Search for the cell housing the specified text and yield its (x, y) center coordinate. 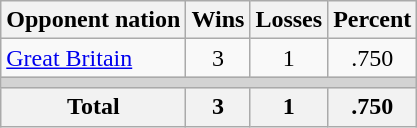
Percent (372, 20)
Opponent nation (94, 20)
Wins (218, 20)
Great Britain (94, 58)
Losses (289, 20)
Total (94, 107)
